Determine the (X, Y) coordinate at the center of the cell enclosing the given text.  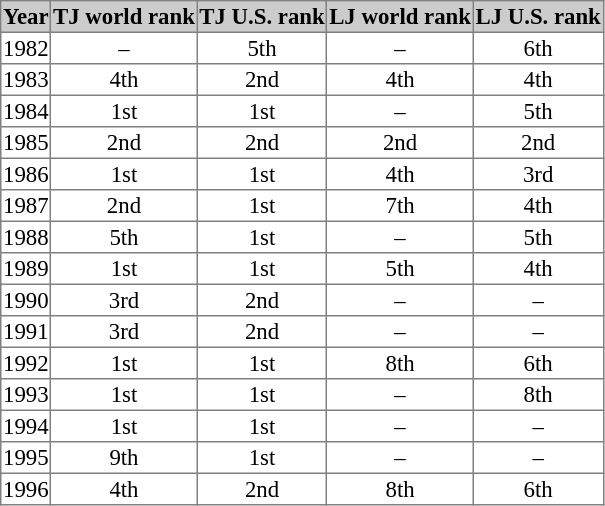
1987 (26, 206)
1992 (26, 363)
TJ U.S. rank (262, 17)
1989 (26, 269)
1988 (26, 237)
1990 (26, 300)
LJ U.S. rank (538, 17)
1986 (26, 174)
1984 (26, 111)
LJ world rank (400, 17)
9th (124, 458)
1996 (26, 489)
7th (400, 206)
1985 (26, 143)
TJ world rank (124, 17)
1983 (26, 80)
1982 (26, 48)
1993 (26, 395)
1991 (26, 332)
Year (26, 17)
1995 (26, 458)
1994 (26, 426)
